Capture the cell that displays the provided text and extract its [x, y] central coordinate. 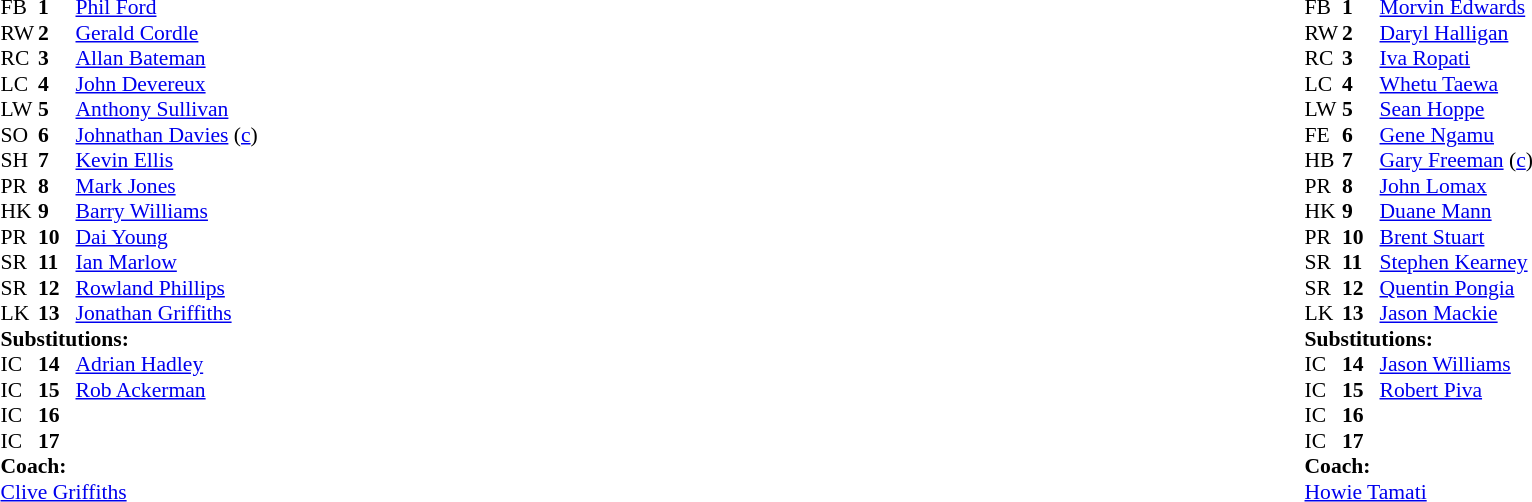
Rowland Phillips [167, 288]
SO [19, 135]
SH [19, 161]
John Devereux [167, 84]
Johnathan Davies (c) [167, 135]
Barry Williams [167, 211]
Ian Marlow [167, 263]
Kevin Ellis [167, 161]
Gerald Cordle [167, 33]
Anthony Sullivan [167, 109]
Jonathan Griffiths [167, 313]
Coach: [128, 467]
Rob Ackerman [167, 390]
Adrian Hadley [167, 365]
Allan Bateman [167, 59]
HB [1324, 161]
Dai Young [167, 237]
Mark Jones [167, 186]
Substitutions: [128, 339]
FE [1324, 135]
